Scan for the cell matching the given text and deliver its (x, y) coordinate at center. 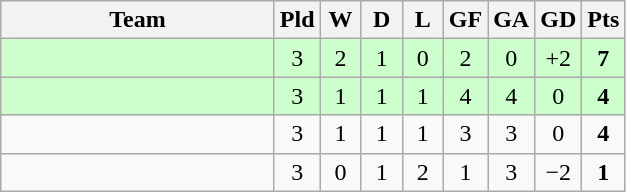
−2 (558, 172)
L (422, 20)
Team (138, 20)
D (382, 20)
7 (604, 58)
Pld (297, 20)
Pts (604, 20)
W (340, 20)
GA (512, 20)
GF (465, 20)
+2 (558, 58)
GD (558, 20)
